Determine the (x, y) coordinate at the center of the cell enclosing the given text.  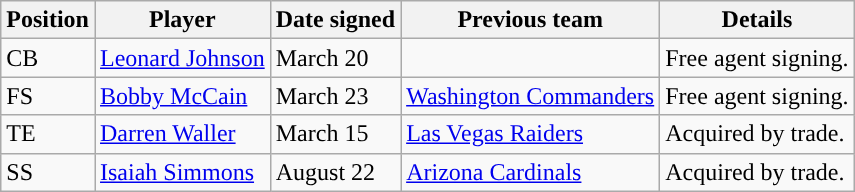
Isaiah Simmons (182, 172)
August 22 (335, 172)
FS (48, 96)
Player (182, 20)
March 15 (335, 134)
Position (48, 20)
CB (48, 58)
Washington Commanders (530, 96)
SS (48, 172)
TE (48, 134)
Previous team (530, 20)
March 20 (335, 58)
March 23 (335, 96)
Arizona Cardinals (530, 172)
Details (757, 20)
Bobby McCain (182, 96)
Leonard Johnson (182, 58)
Las Vegas Raiders (530, 134)
Date signed (335, 20)
Darren Waller (182, 134)
